For the text-containing cell, return its midpoint in (x, y) coordinate format. 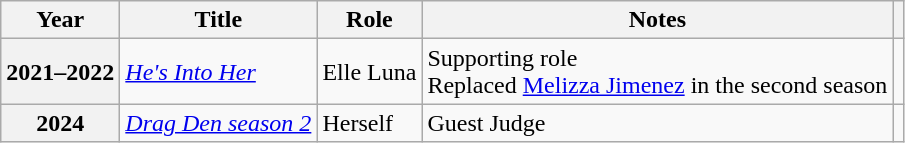
Title (218, 20)
He's Into Her (218, 72)
Notes (658, 20)
Drag Den season 2 (218, 123)
Guest Judge (658, 123)
2021–2022 (60, 72)
2024 (60, 123)
Elle Luna (370, 72)
Year (60, 20)
Supporting roleReplaced Melizza Jimenez in the second season (658, 72)
Role (370, 20)
Herself (370, 123)
